Return the (x, y) coordinate for the center point of the cell that contains the specified text.  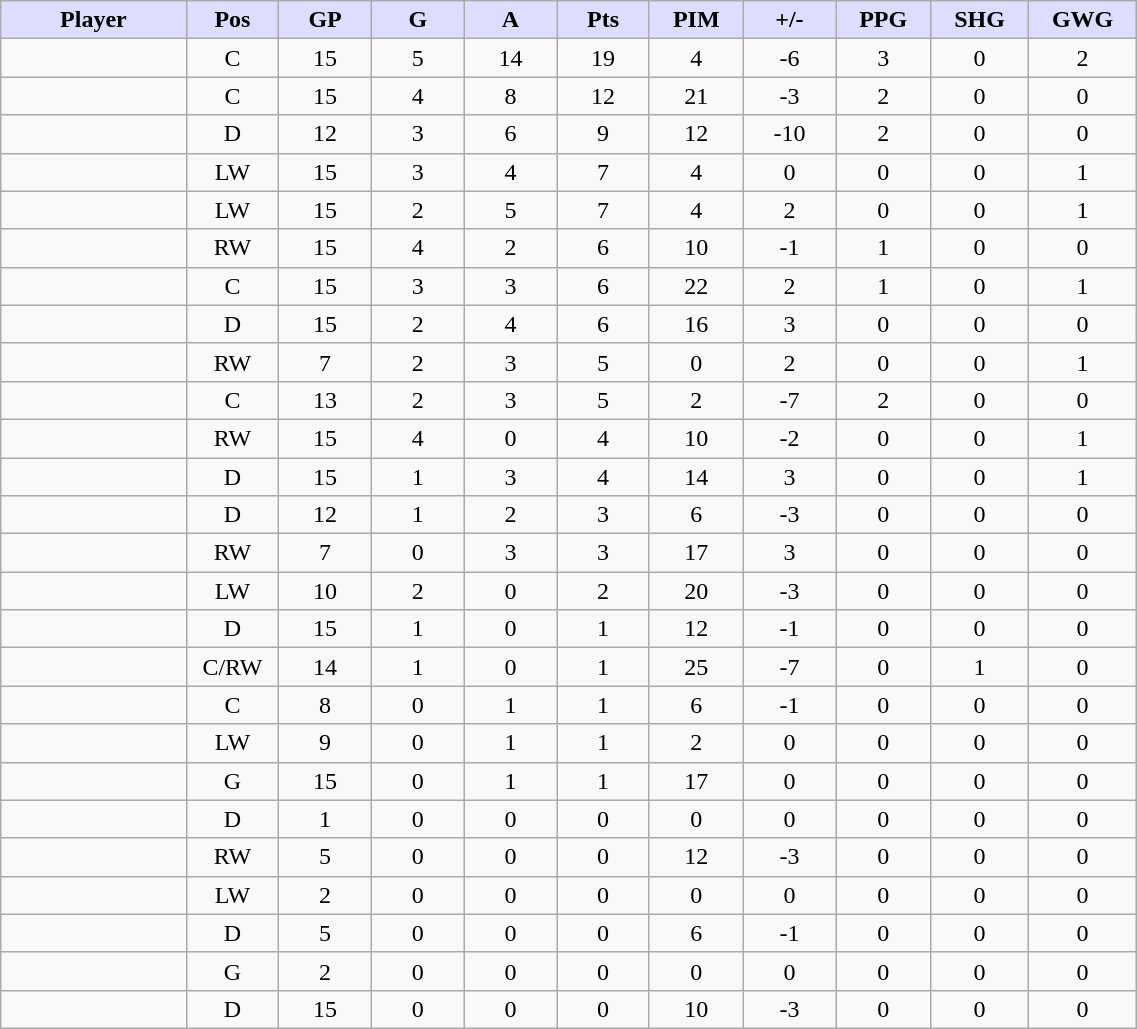
+/- (790, 20)
C/RW (232, 667)
-2 (790, 438)
25 (696, 667)
PIM (696, 20)
22 (696, 286)
A (510, 20)
16 (696, 324)
21 (696, 96)
-10 (790, 134)
Pts (604, 20)
-6 (790, 58)
19 (604, 58)
20 (696, 591)
GWG (1082, 20)
SHG (980, 20)
PPG (884, 20)
Pos (232, 20)
GP (326, 20)
Player (94, 20)
13 (326, 400)
